Extract the [X, Y] coordinate from the center of the cell holding the provided text.  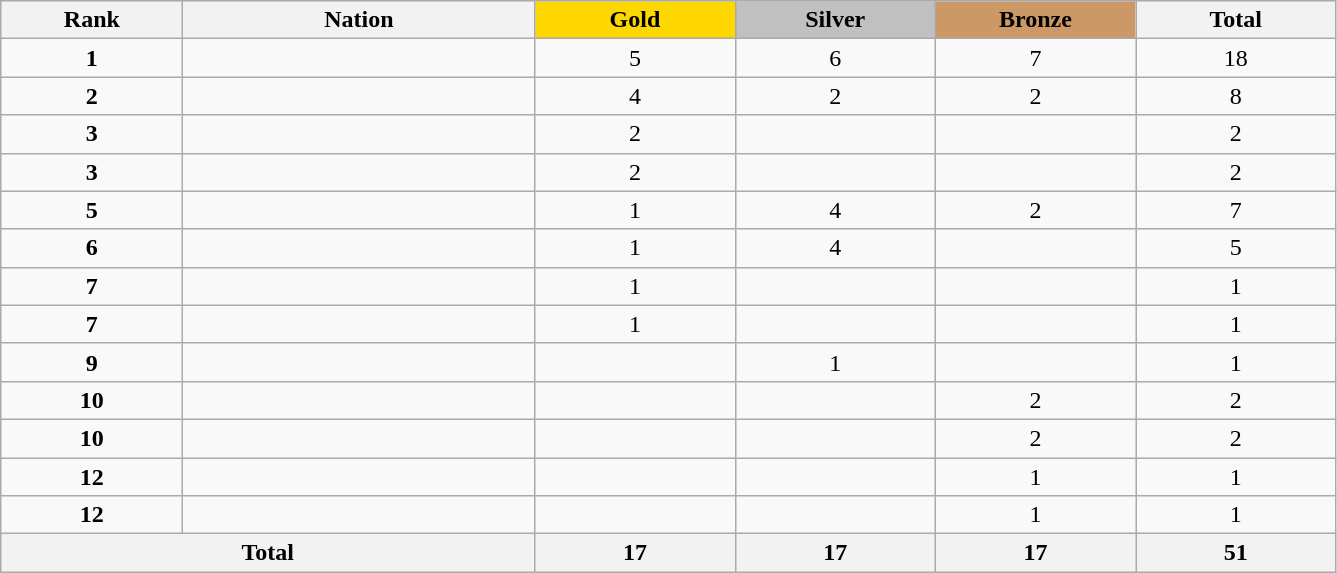
8 [1236, 96]
Rank [92, 20]
Gold [635, 20]
Nation [359, 20]
51 [1236, 553]
Bronze [1035, 20]
Silver [835, 20]
9 [92, 362]
18 [1236, 58]
